Return (X, Y) of the center of cell containing provided text 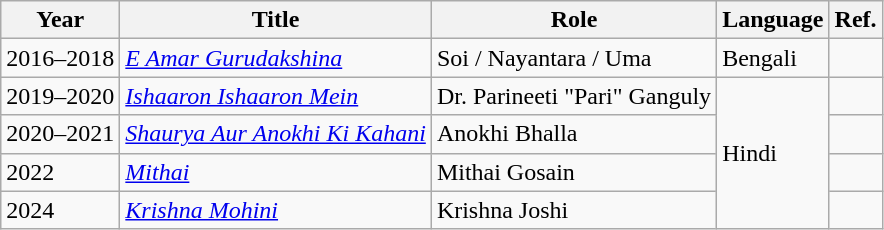
Ref. (856, 20)
Title (276, 20)
Mithai Gosain (574, 172)
Anokhi Bhalla (574, 134)
Soi / Nayantara / Uma (574, 58)
2016–2018 (60, 58)
Krishna Mohini (276, 210)
Krishna Joshi (574, 210)
2020–2021 (60, 134)
Hindi (773, 153)
2024 (60, 210)
Role (574, 20)
Bengali (773, 58)
Year (60, 20)
Language (773, 20)
2022 (60, 172)
Ishaaron Ishaaron Mein (276, 96)
Shaurya Aur Anokhi Ki Kahani (276, 134)
Mithai (276, 172)
Dr. Parineeti "Pari" Ganguly (574, 96)
E Amar Gurudakshina (276, 58)
2019–2020 (60, 96)
